Search for the cell housing the specified text and yield its [X, Y] center coordinate. 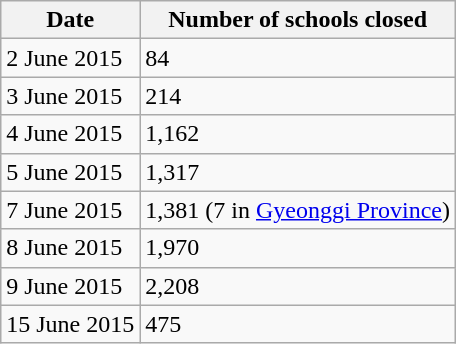
15 June 2015 [70, 324]
1,162 [298, 134]
9 June 2015 [70, 286]
7 June 2015 [70, 210]
4 June 2015 [70, 134]
475 [298, 324]
84 [298, 58]
Number of schools closed [298, 20]
1,381 (7 in Gyeonggi Province) [298, 210]
5 June 2015 [70, 172]
1,317 [298, 172]
2 June 2015 [70, 58]
214 [298, 96]
1,970 [298, 248]
Date [70, 20]
3 June 2015 [70, 96]
8 June 2015 [70, 248]
2,208 [298, 286]
